Return (X, Y) of the center of cell containing provided text 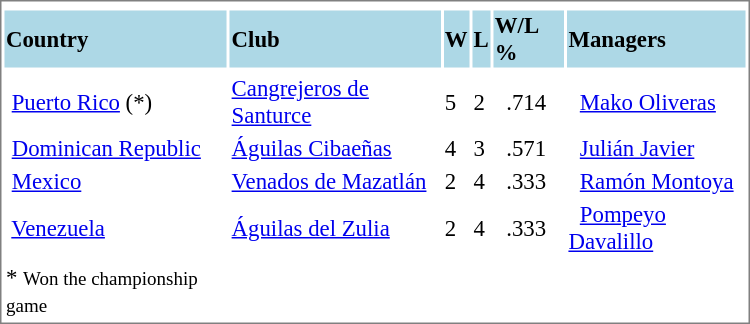
Country (116, 38)
Managers (656, 38)
.714 (528, 102)
W (456, 38)
* Won the championship game (116, 290)
Venados de Mazatlán (335, 181)
Club (335, 38)
Julián Javier (656, 149)
Águilas del Zulia (335, 228)
Pompeyo Davalillo (656, 228)
L (481, 38)
5 (456, 102)
Mexico (116, 181)
Mako Oliveras (656, 102)
Ramón Montoya (656, 181)
W/L % (528, 38)
3 (481, 149)
Águilas Cibaeñas (335, 149)
Dominican Republic (116, 149)
Venezuela (116, 228)
Cangrejeros de Santurce (335, 102)
Puerto Rico (*) (116, 102)
.571 (528, 149)
